Capture the cell that displays the provided text and extract its (x, y) central coordinate. 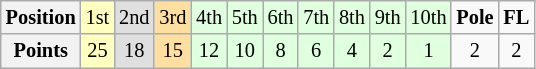
Points (41, 51)
15 (172, 51)
1 (429, 51)
6 (316, 51)
18 (134, 51)
10th (429, 17)
4th (209, 17)
1st (98, 17)
3rd (172, 17)
Pole (474, 17)
12 (209, 51)
7th (316, 17)
10 (245, 51)
Position (41, 17)
4 (352, 51)
8 (281, 51)
2nd (134, 17)
FL (516, 17)
8th (352, 17)
9th (388, 17)
5th (245, 17)
25 (98, 51)
6th (281, 17)
